For the text-containing cell, return its midpoint in (x, y) coordinate format. 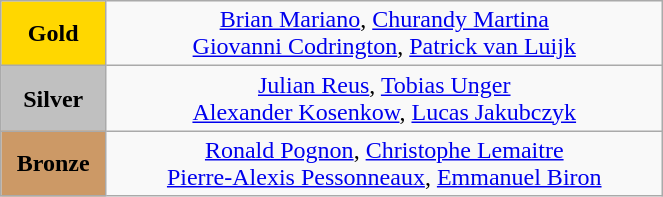
Bronze (54, 164)
Silver (54, 98)
Gold (54, 34)
Julian Reus, Tobias Unger Alexander Kosenkow, Lucas Jakubczyk (384, 98)
Ronald Pognon, Christophe Lemaitre Pierre-Alexis Pessonneaux, Emmanuel Biron (384, 164)
Brian Mariano, Churandy Martina Giovanni Codrington, Patrick van Luijk (384, 34)
